Output the (x, y) coordinate of the center of the cell containing the given text.  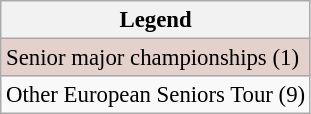
Legend (156, 20)
Senior major championships (1) (156, 58)
Other European Seniors Tour (9) (156, 95)
